Determine the [x, y] coordinate at the center of the cell enclosing the given text.  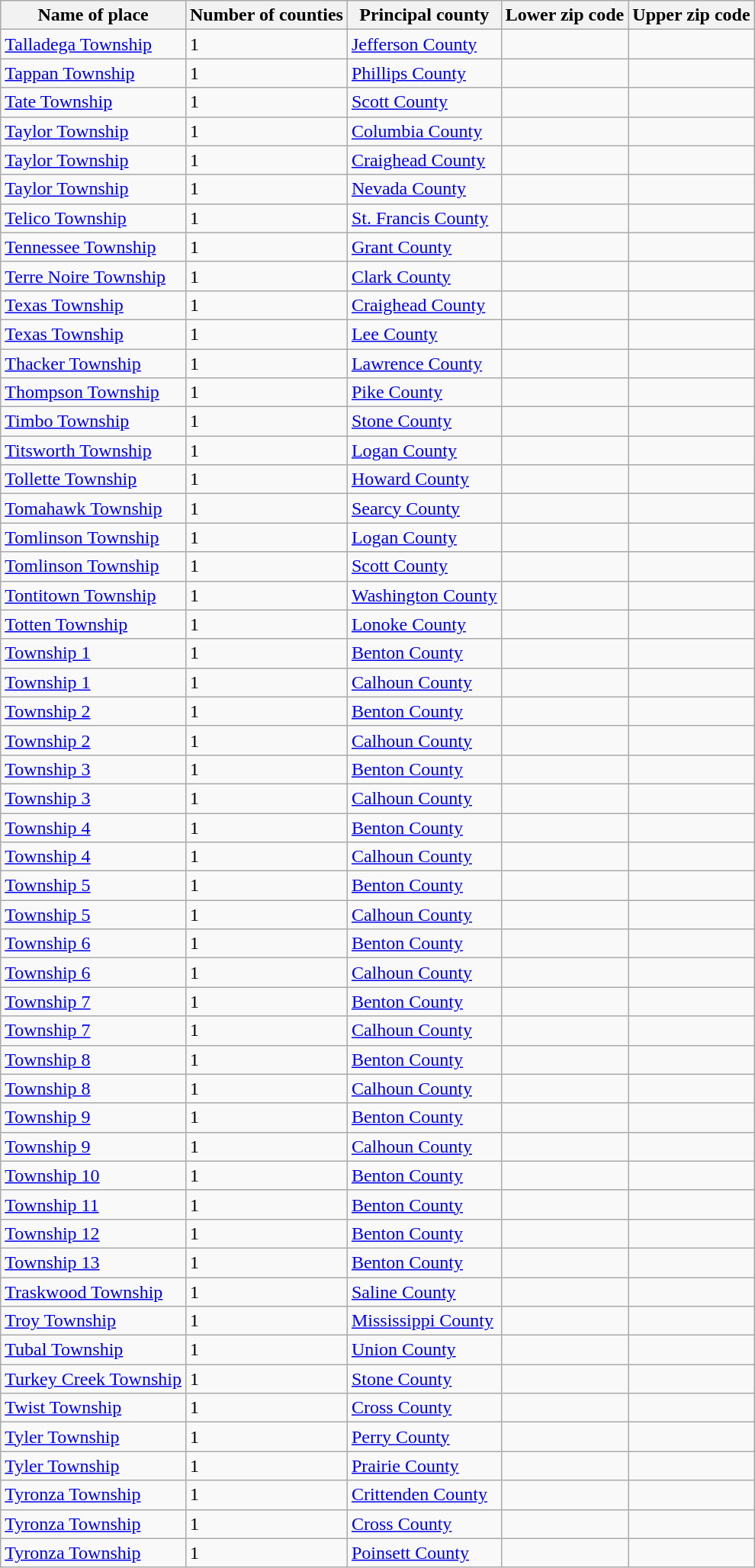
Name of place [93, 15]
Howard County [424, 479]
Township 10 [93, 1175]
Totten Township [93, 624]
Columbia County [424, 131]
Searcy County [424, 508]
Tennessee Township [93, 247]
Tontitown Township [93, 595]
Tate Township [93, 102]
Union County [424, 1350]
Lonoke County [424, 624]
Twist Township [93, 1408]
Prairie County [424, 1466]
Thacker Township [93, 364]
Thompson Township [93, 393]
Township 13 [93, 1262]
Saline County [424, 1292]
Township 12 [93, 1233]
St. Francis County [424, 218]
Traskwood Township [93, 1292]
Lower zip code [564, 15]
Phillips County [424, 73]
Grant County [424, 247]
Tubal Township [93, 1350]
Nevada County [424, 189]
Timbo Township [93, 422]
Washington County [424, 595]
Principal county [424, 15]
Tomahawk Township [93, 508]
Lawrence County [424, 364]
Perry County [424, 1437]
Jefferson County [424, 44]
Pike County [424, 393]
Terre Noire Township [93, 276]
Lee County [424, 334]
Crittenden County [424, 1495]
Clark County [424, 276]
Telico Township [93, 218]
Troy Township [93, 1321]
Mississippi County [424, 1321]
Turkey Creek Township [93, 1379]
Township 11 [93, 1204]
Upper zip code [691, 15]
Number of counties [266, 15]
Talladega Township [93, 44]
Poinsett County [424, 1553]
Tappan Township [93, 73]
Titsworth Township [93, 451]
Tollette Township [93, 479]
